Return the (X, Y) coordinate for the center point of the cell that contains the specified text.  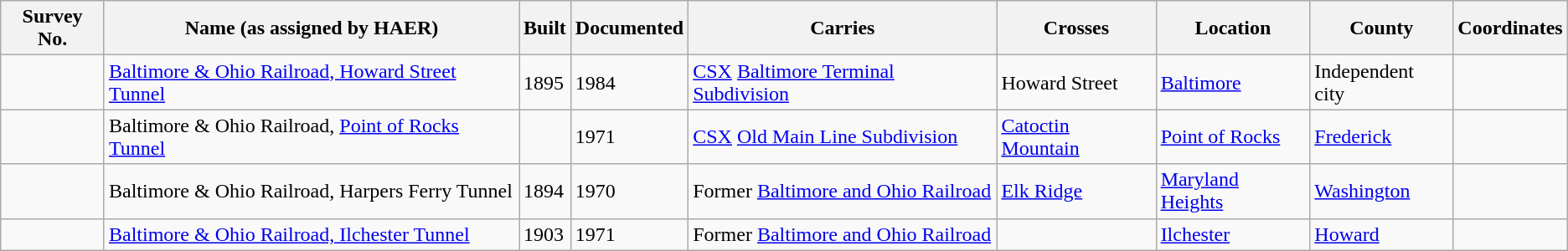
Howard Street (1076, 82)
Frederick (1382, 137)
Name (as assigned by HAER) (312, 28)
Baltimore & Ohio Railroad, Harpers Ferry Tunnel (312, 191)
Baltimore & Ohio Railroad, Point of Rocks Tunnel (312, 137)
1895 (545, 82)
1894 (545, 191)
Maryland Heights (1233, 191)
County (1382, 28)
1970 (629, 191)
Catoctin Mountain (1076, 137)
Point of Rocks (1233, 137)
CSX Baltimore Terminal Subdivision (843, 82)
1984 (629, 82)
Howard (1382, 234)
Survey No. (53, 28)
Built (545, 28)
Ilchester (1233, 234)
Baltimore (1233, 82)
Elk Ridge (1076, 191)
Carries (843, 28)
Location (1233, 28)
Baltimore & Ohio Railroad, Ilchester Tunnel (312, 234)
Crosses (1076, 28)
Independent city (1382, 82)
1903 (545, 234)
CSX Old Main Line Subdivision (843, 137)
Documented (629, 28)
Coordinates (1510, 28)
Washington (1382, 191)
Baltimore & Ohio Railroad, Howard Street Tunnel (312, 82)
